Capture the cell that displays the provided text and extract its [X, Y] central coordinate. 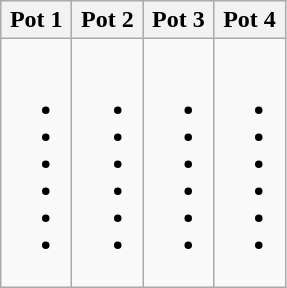
Pot 4 [250, 20]
Pot 1 [36, 20]
Pot 3 [178, 20]
Pot 2 [108, 20]
